Output the [X, Y] coordinate of the center of the cell containing the given text.  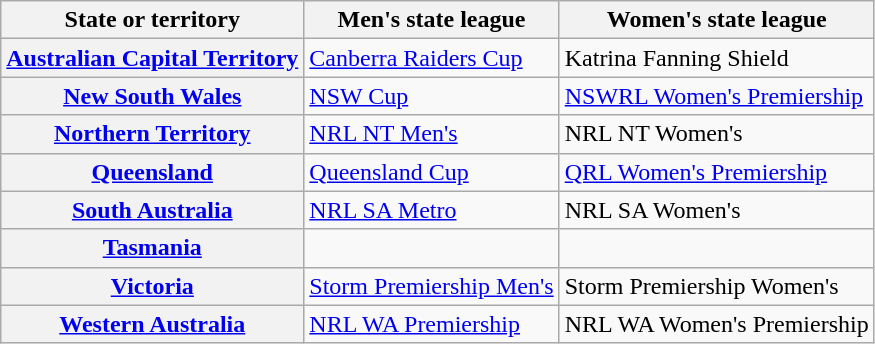
NRL SA Metro [432, 210]
NRL WA Premiership [432, 324]
Queensland Cup [432, 172]
NRL NT Men's [432, 134]
Storm Premiership Women's [716, 286]
Men's state league [432, 20]
Northern Territory [152, 134]
NSWRL Women's Premiership [716, 96]
QRL Women's Premiership [716, 172]
South Australia [152, 210]
State or territory [152, 20]
Women's state league [716, 20]
Victoria [152, 286]
Tasmania [152, 248]
NRL SA Women's [716, 210]
New South Wales [152, 96]
Queensland [152, 172]
NRL WA Women's Premiership [716, 324]
Storm Premiership Men's [432, 286]
Western Australia [152, 324]
Canberra Raiders Cup [432, 58]
NRL NT Women's [716, 134]
NSW Cup [432, 96]
Australian Capital Territory [152, 58]
Katrina Fanning Shield [716, 58]
